Output the (x, y) coordinate of the center of the cell containing the given text.  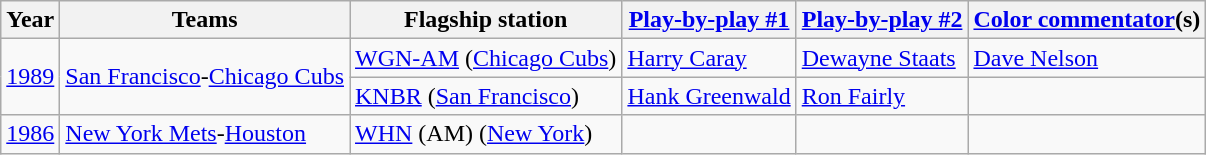
Color commentator(s) (1087, 20)
Dave Nelson (1087, 58)
Teams (205, 20)
Harry Caray (709, 58)
Play-by-play #1 (709, 20)
1989 (30, 77)
San Francisco-Chicago Cubs (205, 77)
Dewayne Staats (882, 58)
Ron Fairly (882, 96)
1986 (30, 134)
WGN-AM (Chicago Cubs) (486, 58)
Hank Greenwald (709, 96)
Flagship station (486, 20)
WHN (AM) (New York) (486, 134)
Play-by-play #2 (882, 20)
Year (30, 20)
New York Mets-Houston (205, 134)
KNBR (San Francisco) (486, 96)
